Provide the [X, Y] coordinate of the cell's center where the given text is located.  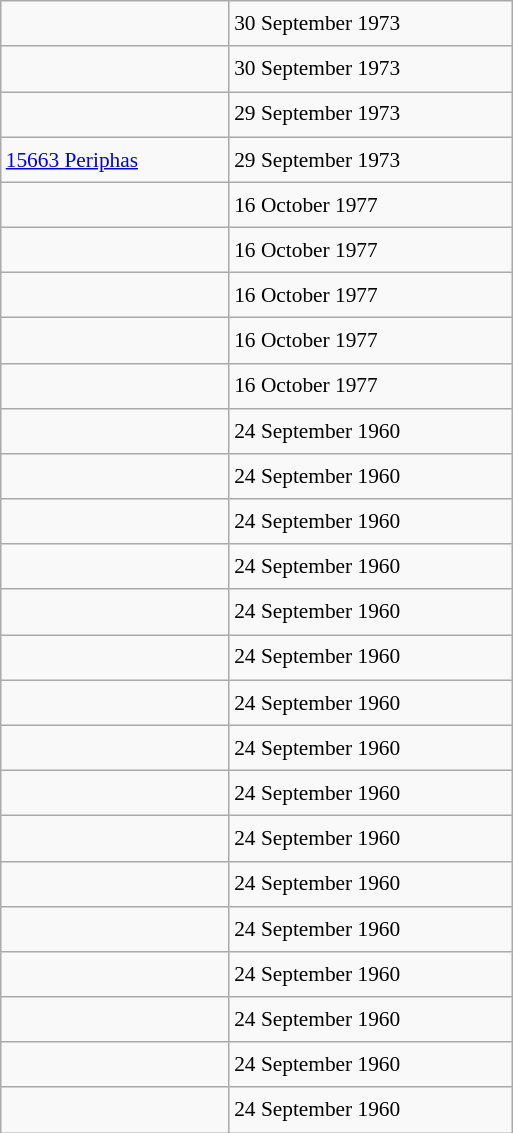
15663 Periphas [115, 160]
